Identify which cell holds the provided text, then report its (X, Y) central coordinate. 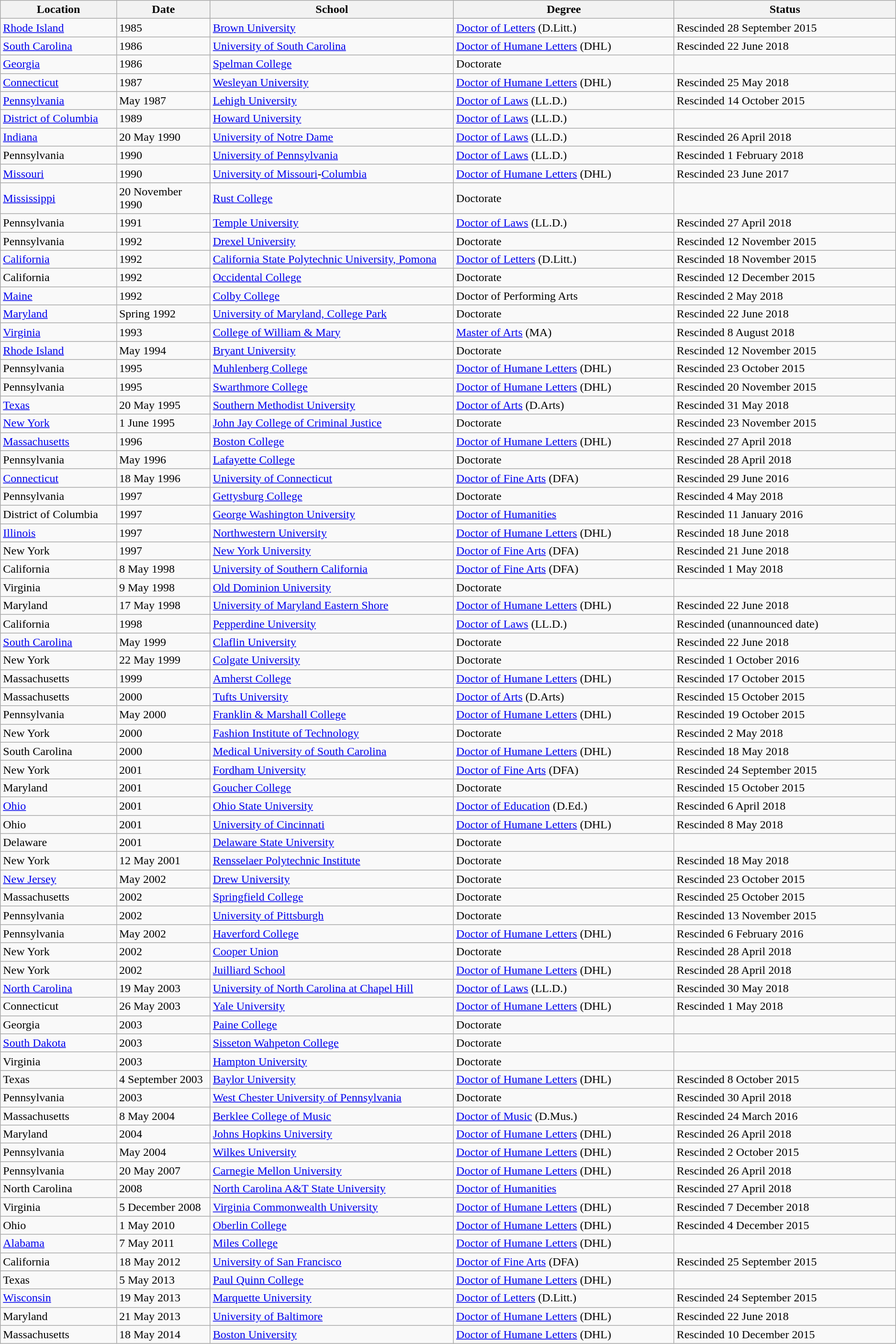
20 November 1990 (163, 198)
May 1999 (163, 642)
Rescinded 1 February 2018 (785, 155)
May 1994 (163, 350)
Rescinded 30 April 2018 (785, 1097)
19 May 2003 (163, 988)
Sisseton Wahpeton College (332, 1043)
Muhlenberg College (332, 369)
20 May 2007 (163, 1171)
Fashion Institute of Technology (332, 733)
West Chester University of Pennsylvania (332, 1097)
Boston College (332, 441)
Colgate University (332, 660)
Temple University (332, 223)
18 May 2014 (163, 1334)
School (332, 10)
Rescinded 11 January 2016 (785, 514)
Rescinded 2 October 2015 (785, 1152)
8 May 2004 (163, 1116)
Rescinded 10 December 2015 (785, 1334)
20 May 1995 (163, 405)
Wisconsin (58, 1298)
May 2000 (163, 715)
University of Maryland, College Park (332, 314)
College of William & Mary (332, 332)
Maine (58, 296)
Rensselaer Polytechnic Institute (332, 861)
Rescinded 4 December 2015 (785, 1225)
Spelman College (332, 64)
Rescinded 6 April 2018 (785, 806)
18 May 2012 (163, 1262)
Miles College (332, 1243)
1999 (163, 678)
Tufts University (332, 697)
Rescinded 12 December 2015 (785, 278)
1991 (163, 223)
Berklee College of Music (332, 1116)
Rescinded 25 October 2015 (785, 897)
University of South Carolina (332, 46)
4 September 2003 (163, 1079)
Howard University (332, 119)
1989 (163, 119)
26 May 2003 (163, 1006)
Colby College (332, 296)
Rescinded 4 May 2018 (785, 496)
Rescinded 19 October 2015 (785, 715)
Drexel University (332, 241)
7 May 2011 (163, 1243)
Swarthmore College (332, 387)
California State Polytechnic University, Pomona (332, 260)
1 June 1995 (163, 423)
Rescinded 23 November 2015 (785, 423)
20 May 1990 (163, 137)
Rescinded 30 May 2018 (785, 988)
Rescinded 25 May 2018 (785, 82)
Rescinded 8 August 2018 (785, 332)
Fordham University (332, 769)
May 2004 (163, 1152)
8 May 1998 (163, 569)
Delaware (58, 843)
University of Maryland Eastern Shore (332, 606)
Pepperdine University (332, 624)
17 May 1998 (163, 606)
University of North Carolina at Chapel Hill (332, 988)
Master of Arts (MA) (564, 332)
Northwestern University (332, 533)
Goucher College (332, 788)
Rescinded 18 June 2018 (785, 533)
Bryant University (332, 350)
Date (163, 10)
Rescinded 7 December 2018 (785, 1207)
1998 (163, 624)
Degree (564, 10)
21 May 2013 (163, 1316)
18 May 1996 (163, 478)
Doctor of Education (D.Ed.) (564, 806)
Paul Quinn College (332, 1280)
Illinois (58, 533)
2004 (163, 1134)
1993 (163, 332)
Spring 1992 (163, 314)
Doctor of Music (D.Mus.) (564, 1116)
University of Missouri-Columbia (332, 173)
Occidental College (332, 278)
Franklin & Marshall College (332, 715)
Old Dominion University (332, 587)
University of Pittsburgh (332, 915)
Medical University of South Carolina (332, 751)
Lehigh University (332, 101)
Rescinded 31 May 2018 (785, 405)
1996 (163, 441)
12 May 2001 (163, 861)
Rescinded 23 June 2017 (785, 173)
University of Cincinnati (332, 824)
Wesleyan University (332, 82)
Lafayette College (332, 460)
Rust College (332, 198)
Rescinded 8 October 2015 (785, 1079)
May 1996 (163, 460)
Missouri (58, 173)
North Carolina A&T State University (332, 1189)
Rescinded 14 October 2015 (785, 101)
Paine College (332, 1025)
Brown University (332, 28)
South Dakota (58, 1043)
5 December 2008 (163, 1207)
University of Connecticut (332, 478)
University of Notre Dame (332, 137)
Mississippi (58, 198)
New York University (332, 551)
Rescinded 1 October 2016 (785, 660)
Rescinded 25 September 2015 (785, 1262)
Drew University (332, 879)
Virginia Commonwealth University (332, 1207)
Doctor of Performing Arts (564, 296)
19 May 2013 (163, 1298)
Delaware State University (332, 843)
Wilkes University (332, 1152)
Oberlin College (332, 1225)
22 May 1999 (163, 660)
George Washington University (332, 514)
Baylor University (332, 1079)
Amherst College (332, 678)
University of Baltimore (332, 1316)
Rescinded 28 September 2015 (785, 28)
Boston University (332, 1334)
1985 (163, 28)
Rescinded 13 November 2015 (785, 915)
Carnegie Mellon University (332, 1171)
Rescinded 29 June 2016 (785, 478)
Rescinded 8 May 2018 (785, 824)
1987 (163, 82)
New Jersey (58, 879)
1 May 2010 (163, 1225)
Rescinded 6 February 2016 (785, 934)
University of San Francisco (332, 1262)
Cooper Union (332, 952)
Marquette University (332, 1298)
University of Southern California (332, 569)
John Jay College of Criminal Justice (332, 423)
Rescinded 18 November 2015 (785, 260)
Claflin University (332, 642)
Status (785, 10)
2008 (163, 1189)
5 May 2013 (163, 1280)
University of Pennsylvania (332, 155)
Haverford College (332, 934)
Southern Methodist University (332, 405)
Rescinded 21 June 2018 (785, 551)
Rescinded 17 October 2015 (785, 678)
Hampton University (332, 1061)
Rescinded (unannounced date) (785, 624)
9 May 1998 (163, 587)
Alabama (58, 1243)
Location (58, 10)
Rescinded 20 November 2015 (785, 387)
Springfield College (332, 897)
Rescinded 24 March 2016 (785, 1116)
Johns Hopkins University (332, 1134)
Gettysburg College (332, 496)
Ohio State University (332, 806)
May 1987 (163, 101)
Yale University (332, 1006)
Juilliard School (332, 970)
Indiana (58, 137)
